Return (x, y) of the center of cell containing provided text 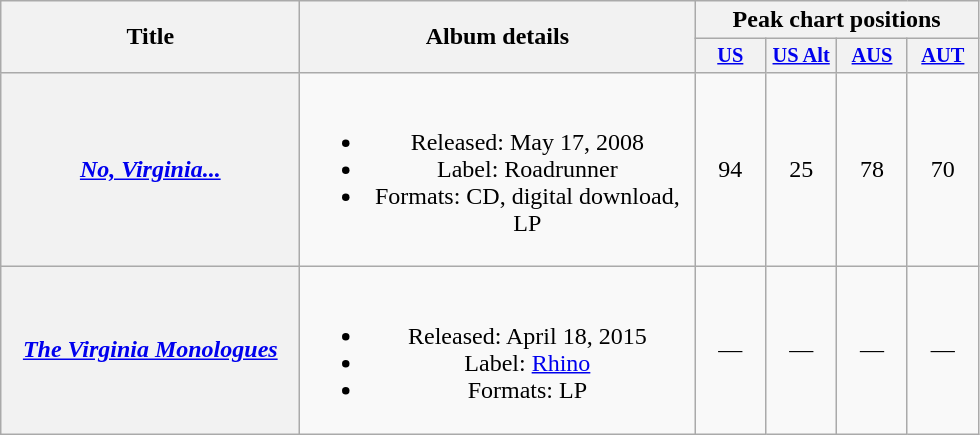
70 (942, 169)
94 (730, 169)
AUS (872, 56)
US (730, 56)
US Alt (802, 56)
No, Virginia... (150, 169)
Released: May 17, 2008Label: RoadrunnerFormats: CD, digital download, LP (498, 169)
78 (872, 169)
AUT (942, 56)
Album details (498, 37)
25 (802, 169)
Title (150, 37)
The Virginia Monologues (150, 350)
Peak chart positions (836, 20)
Released: April 18, 2015Label: RhinoFormats: LP (498, 350)
